Locate the cell with the specified text and output its (x, y) center coordinate. 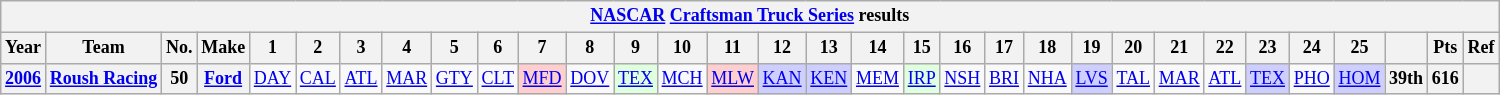
4 (407, 48)
MLW (732, 78)
8 (590, 48)
5 (455, 48)
22 (1225, 48)
CLT (498, 78)
2006 (24, 78)
CAL (318, 78)
2 (318, 48)
PHO (1312, 78)
KEN (829, 78)
50 (180, 78)
15 (922, 48)
NSH (962, 78)
HOM (1360, 78)
6 (498, 48)
MEM (878, 78)
39th (1406, 78)
12 (782, 48)
1 (272, 48)
13 (829, 48)
Make (224, 48)
NHA (1047, 78)
616 (1445, 78)
Ford (224, 78)
21 (1179, 48)
MCH (682, 78)
7 (542, 48)
Pts (1445, 48)
LVS (1092, 78)
24 (1312, 48)
KAN (782, 78)
MFD (542, 78)
14 (878, 48)
Ref (1481, 48)
DOV (590, 78)
18 (1047, 48)
Team (103, 48)
Roush Racing (103, 78)
9 (636, 48)
NASCAR Craftsman Truck Series results (750, 16)
DAY (272, 78)
16 (962, 48)
25 (1360, 48)
GTY (455, 78)
19 (1092, 48)
11 (732, 48)
No. (180, 48)
3 (361, 48)
BRI (1004, 78)
IRP (922, 78)
20 (1133, 48)
23 (1268, 48)
TAL (1133, 78)
17 (1004, 48)
10 (682, 48)
Year (24, 48)
